Find where the given text appears and provide that cell's center as [x, y] coordinate. 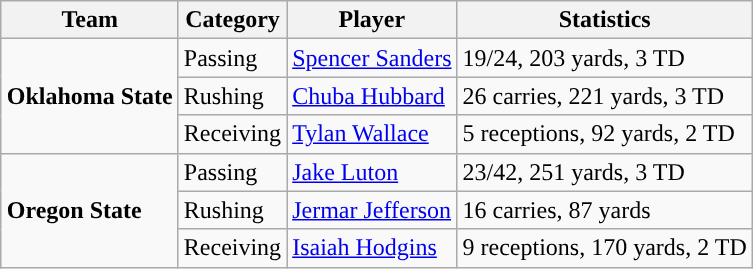
Jake Luton [372, 172]
Oregon State [90, 210]
16 carries, 87 yards [604, 210]
Spencer Sanders [372, 58]
26 carries, 221 yards, 3 TD [604, 96]
23/42, 251 yards, 3 TD [604, 172]
Statistics [604, 20]
Oklahoma State [90, 96]
19/24, 203 yards, 3 TD [604, 58]
Category [232, 20]
Tylan Wallace [372, 134]
Jermar Jefferson [372, 210]
9 receptions, 170 yards, 2 TD [604, 248]
Player [372, 20]
Team [90, 20]
Chuba Hubbard [372, 96]
5 receptions, 92 yards, 2 TD [604, 134]
Isaiah Hodgins [372, 248]
